Output the [x, y] coordinate of the center of the cell containing the given text.  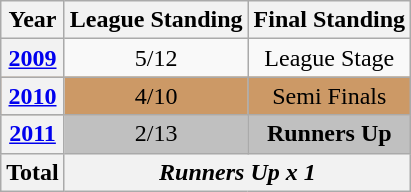
Runners Up x 1 [237, 172]
Runners Up [329, 134]
2/13 [156, 134]
Semi Finals [329, 96]
4/10 [156, 96]
5/12 [156, 58]
Final Standing [329, 20]
2011 [33, 134]
League Stage [329, 58]
Total [33, 172]
Year [33, 20]
League Standing [156, 20]
2010 [33, 96]
2009 [33, 58]
